Scan for the cell matching the given text and deliver its [X, Y] coordinate at center. 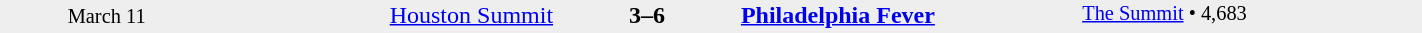
The Summit • 4,683 [1252, 16]
3–6 [648, 15]
Philadelphia Fever [910, 15]
Houston Summit [384, 15]
March 11 [106, 16]
